Capture the cell that displays the provided text and extract its [x, y] central coordinate. 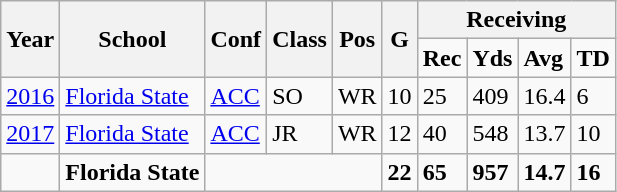
25 [442, 96]
G [400, 39]
SO [300, 96]
16 [593, 172]
Avg [544, 58]
Class [300, 39]
14.7 [544, 172]
40 [442, 134]
2016 [30, 96]
13.7 [544, 134]
Year [30, 39]
65 [442, 172]
Receiving [516, 20]
Pos [357, 39]
TD [593, 58]
22 [400, 172]
12 [400, 134]
6 [593, 96]
409 [492, 96]
548 [492, 134]
Yds [492, 58]
Conf [236, 39]
Rec [442, 58]
16.4 [544, 96]
School [132, 39]
2017 [30, 134]
JR [300, 134]
957 [492, 172]
